For the text-containing cell, return its midpoint in (X, Y) coordinate format. 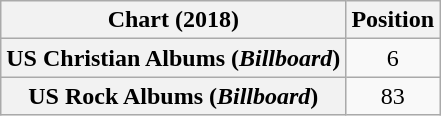
83 (393, 96)
Position (393, 20)
US Christian Albums (Billboard) (174, 58)
Chart (2018) (174, 20)
US Rock Albums (Billboard) (174, 96)
6 (393, 58)
